Find where the given text appears and provide that cell's center as [x, y] coordinate. 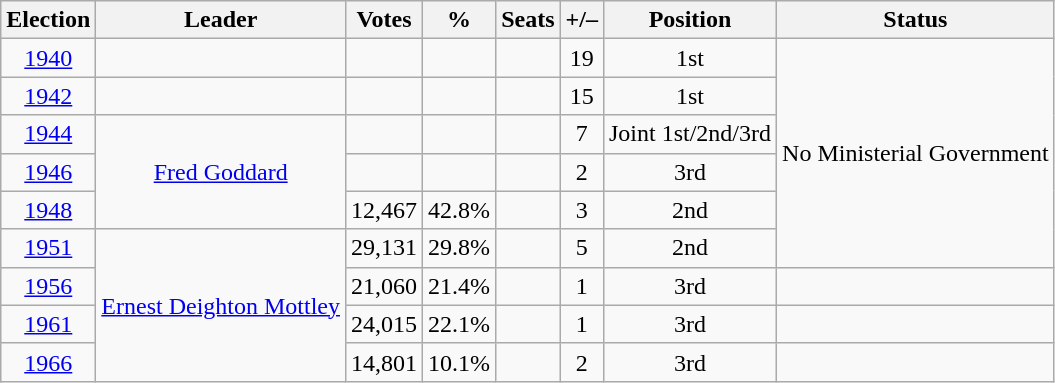
Ernest Deighton Mottley [221, 305]
21,060 [384, 286]
1951 [48, 248]
19 [582, 58]
Position [690, 20]
22.1% [460, 324]
Leader [221, 20]
1944 [48, 134]
1966 [48, 362]
42.8% [460, 210]
15 [582, 96]
Seats [528, 20]
1948 [48, 210]
1940 [48, 58]
12,467 [384, 210]
3 [582, 210]
5 [582, 248]
1956 [48, 286]
1946 [48, 172]
1961 [48, 324]
Election [48, 20]
14,801 [384, 362]
24,015 [384, 324]
No Ministerial Government [916, 153]
Joint 1st/2nd/3rd [690, 134]
10.1% [460, 362]
Status [916, 20]
Fred Goddard [221, 172]
29.8% [460, 248]
1942 [48, 96]
29,131 [384, 248]
7 [582, 134]
% [460, 20]
+/– [582, 20]
21.4% [460, 286]
Votes [384, 20]
